Scan for the cell matching the given text and deliver its [X, Y] coordinate at center. 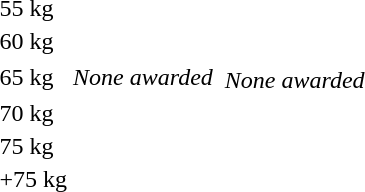
None awarded [144, 77]
